Pinpoint the cell where the given text exists, returning its [x, y] midpoint coordinate. 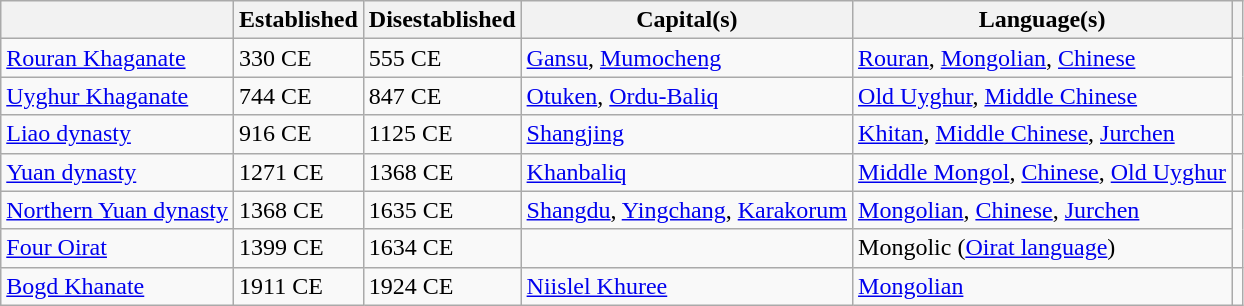
847 CE [442, 96]
1911 CE [299, 286]
Four Oirat [118, 248]
744 CE [299, 96]
Khitan, Middle Chinese, Jurchen [1042, 134]
Rouran, Mongolian, Chinese [1042, 58]
Khanbaliq [686, 172]
Mongolian [1042, 286]
Shangdu, Yingchang, Karakorum [686, 210]
Mongolic (Oirat language) [1042, 248]
Bogd Khanate [118, 286]
Otuken, Ordu-Baliq [686, 96]
Established [299, 20]
1125 CE [442, 134]
555 CE [442, 58]
Northern Yuan dynasty [118, 210]
Old Uyghur, Middle Chinese [1042, 96]
Shangjing [686, 134]
330 CE [299, 58]
1399 CE [299, 248]
Rouran Khaganate [118, 58]
Gansu, Mumocheng [686, 58]
1634 CE [442, 248]
Liao dynasty [118, 134]
Uyghur Khaganate [118, 96]
1635 CE [442, 210]
916 CE [299, 134]
Disestablished [442, 20]
Capital(s) [686, 20]
Niislel Khuree [686, 286]
Language(s) [1042, 20]
1271 CE [299, 172]
1924 CE [442, 286]
Middle Mongol, Chinese, Old Uyghur [1042, 172]
Yuan dynasty [118, 172]
Mongolian, Chinese, Jurchen [1042, 210]
